Locate the cell with the specified text and output its (x, y) center coordinate. 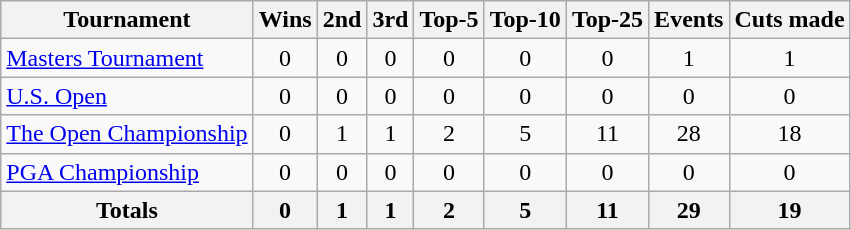
28 (689, 134)
Totals (127, 210)
Top-5 (449, 20)
Masters Tournament (127, 58)
29 (689, 210)
U.S. Open (127, 96)
19 (790, 210)
Cuts made (790, 20)
18 (790, 134)
3rd (390, 20)
The Open Championship (127, 134)
2nd (342, 20)
Tournament (127, 20)
PGA Championship (127, 172)
Top-25 (607, 20)
Wins (285, 20)
Top-10 (525, 20)
Events (689, 20)
